Extract the [x, y] coordinate from the center of the cell holding the provided text.  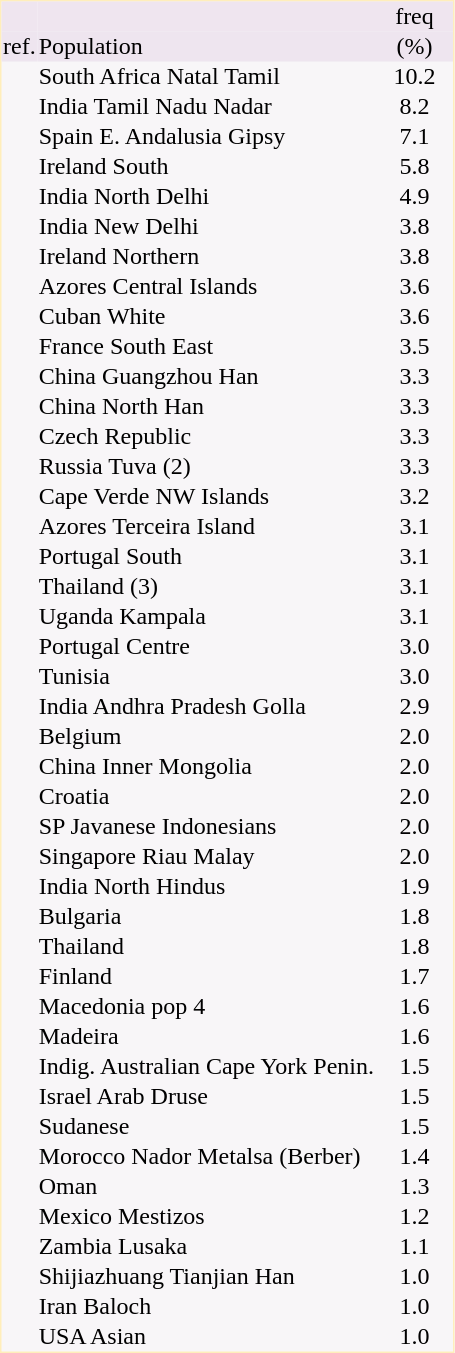
Croatia [206, 797]
Portugal South [206, 557]
ref. [20, 47]
2.9 [414, 707]
Bulgaria [206, 917]
Oman [206, 1187]
1.7 [414, 977]
7.1 [414, 137]
(%) [414, 47]
Cape Verde NW Islands [206, 497]
South Africa Natal Tamil [206, 77]
Finland [206, 977]
3.2 [414, 497]
USA Asian [206, 1337]
Belgium [206, 737]
India North Hindus [206, 887]
1.1 [414, 1247]
Morocco Nador Metalsa (Berber) [206, 1157]
Cuban White [206, 317]
Iran Baloch [206, 1307]
Zambia Lusaka [206, 1247]
India Andhra Pradesh Golla [206, 707]
Indig. Australian Cape York Penin. [206, 1067]
8.2 [414, 107]
China North Han [206, 407]
India Tamil Nadu Nadar [206, 107]
Sudanese [206, 1127]
Population [206, 47]
Shijiazhuang Tianjian Han [206, 1277]
5.8 [414, 167]
SP Javanese Indonesians [206, 827]
Spain E. Andalusia Gipsy [206, 137]
Macedonia pop 4 [206, 1007]
India New Delhi [206, 227]
1.9 [414, 887]
Uganda Kampala [206, 617]
Madeira [206, 1037]
1.4 [414, 1157]
France South East [206, 347]
1.2 [414, 1217]
India North Delhi [206, 197]
10.2 [414, 77]
Tunisia [206, 677]
Azores Central Islands [206, 287]
Israel Arab Druse [206, 1097]
4.9 [414, 197]
Russia Tuva (2) [206, 467]
Azores Terceira Island [206, 527]
Thailand (3) [206, 587]
Singapore Riau Malay [206, 857]
Mexico Mestizos [206, 1217]
China Inner Mongolia [206, 767]
freq [414, 17]
Czech Republic [206, 437]
3.5 [414, 347]
China Guangzhou Han [206, 377]
Ireland South [206, 167]
1.3 [414, 1187]
Thailand [206, 947]
Portugal Centre [206, 647]
Ireland Northern [206, 257]
